From the cell containing the given text, extract its center point as [X, Y] coordinate. 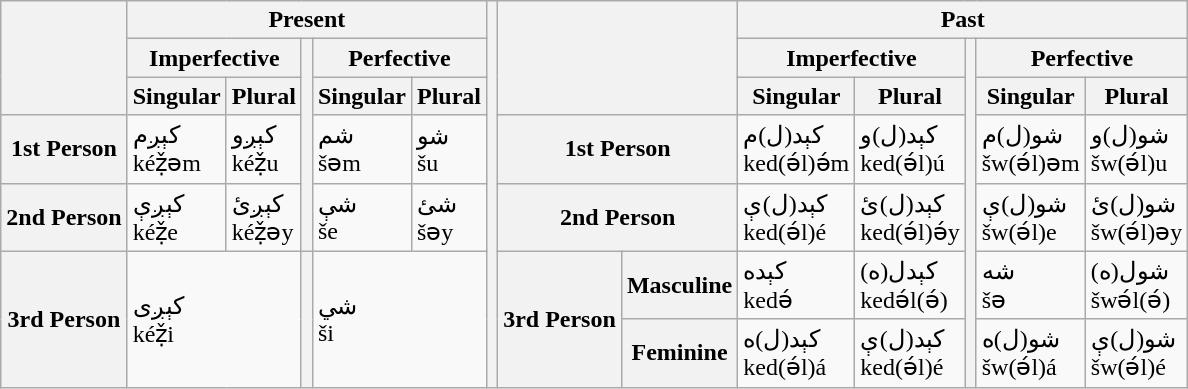
کېږوkéẓ̌u [264, 149]
کېږمkéẓ̌əm [176, 149]
کېد(ل)مked(ə́l)ə́m [796, 149]
کېږئkéẓ̌əy [264, 217]
شو(ل)مšw(ə́l)əm [1030, 149]
Feminine [679, 353]
کېد(ل)هked(ə́l)á [796, 353]
شو(ل)ئšw(ə́l)əy [1136, 217]
شو(ل)ېšw(ə́l)e [1030, 217]
Masculine [679, 285]
شول(ه)šwə́l(ə́) [1136, 285]
شمšəm [362, 149]
کېد(ل)ئked(ə́l)ə́y [910, 217]
شوšu [448, 149]
کېد(ل)وked(ə́l)ú [910, 149]
Present [306, 20]
شېše [362, 217]
شو(ل)ېšw(ə́l)é [1136, 353]
کېږېkéẓ̌e [176, 217]
شو(ل)وšw(ə́l)u [1136, 149]
شئšəy [448, 217]
Past [963, 20]
شو(ل)هšw(ə́l)á [1030, 353]
شيši [399, 319]
کېدل(ه)kedə́l(ə́) [910, 285]
کېږیkéẓ̌i [214, 319]
شهšə [1030, 285]
کېدهkedə́ [796, 285]
